From the cell containing the given text, extract its center point as [x, y] coordinate. 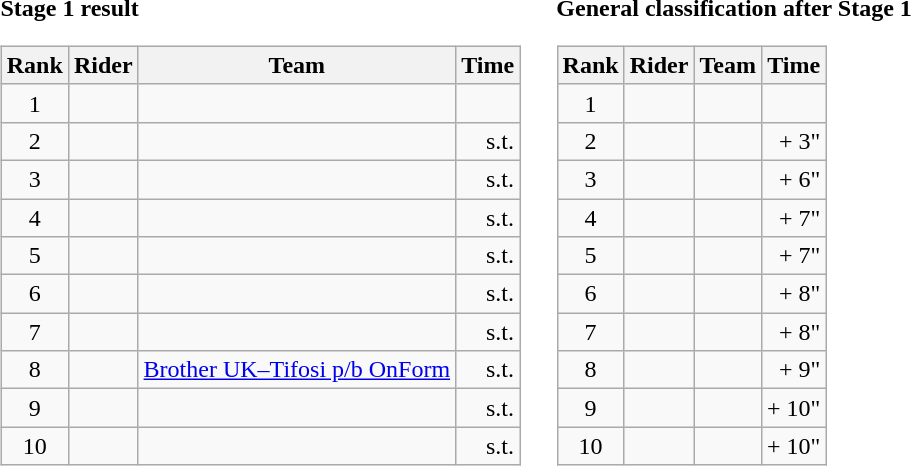
+ 6" [793, 179]
Brother UK–Tifosi p/b OnForm [297, 370]
+ 3" [793, 141]
+ 9" [793, 370]
